Pinpoint the cell where the given text exists, returning its [x, y] midpoint coordinate. 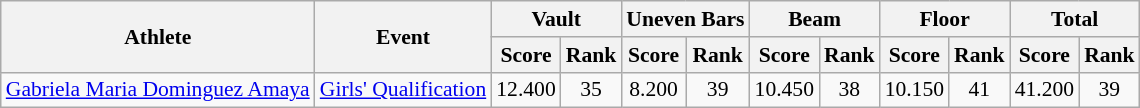
Total [1075, 19]
38 [850, 90]
35 [592, 90]
Gabriela Maria Dominguez Amaya [158, 90]
41.200 [1044, 90]
10.150 [914, 90]
Girls' Qualification [403, 90]
8.200 [653, 90]
12.400 [526, 90]
Beam [815, 19]
41 [980, 90]
Floor [945, 19]
Uneven Bars [685, 19]
10.450 [784, 90]
Event [403, 36]
Vault [556, 19]
Athlete [158, 36]
